For the text-containing cell, return its midpoint in [x, y] coordinate format. 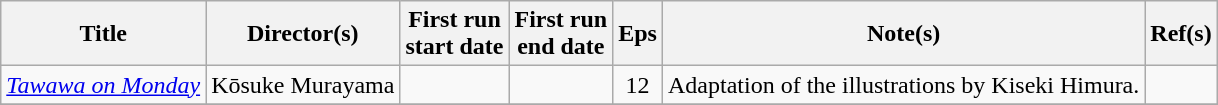
12 [638, 85]
First runstart date [454, 34]
Title [104, 34]
Kōsuke Murayama [303, 85]
Note(s) [903, 34]
Ref(s) [1181, 34]
Director(s) [303, 34]
Eps [638, 34]
First runend date [561, 34]
Adaptation of the illustrations by Kiseki Himura. [903, 85]
Tawawa on Monday [104, 85]
